Extract the (X, Y) coordinate from the center of the cell holding the provided text.  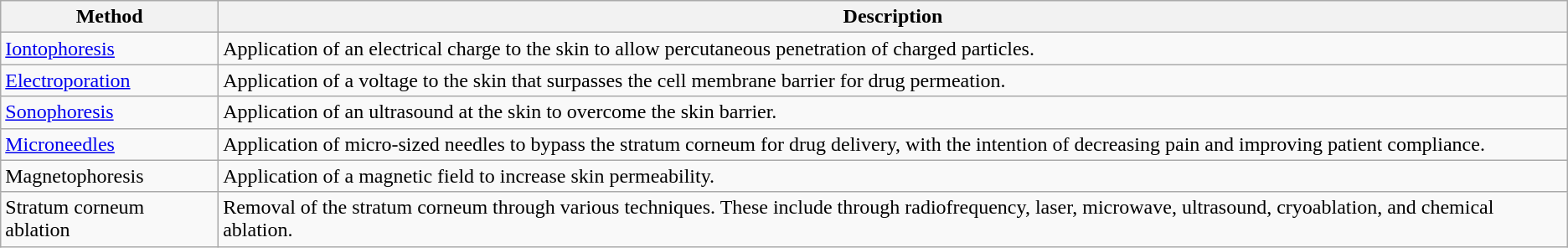
Description (893, 17)
Application of an ultrasound at the skin to overcome the skin barrier. (893, 112)
Iontophoresis (110, 49)
Electroporation (110, 80)
Application of a magnetic field to increase skin permeability. (893, 176)
Application of a voltage to the skin that surpasses the cell membrane barrier for drug permeation. (893, 80)
Microneedles (110, 144)
Sonophoresis (110, 112)
Stratum corneum ablation (110, 220)
Method (110, 17)
Magnetophoresis (110, 176)
Application of an electrical charge to the skin to allow percutaneous penetration of charged particles. (893, 49)
